Extract the [X, Y] coordinate from the center of the cell holding the provided text.  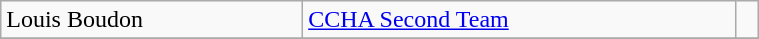
CCHA Second Team [519, 20]
Louis Boudon [152, 20]
